Extract the [x, y] coordinate from the center of the cell holding the provided text.  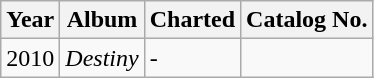
- [192, 58]
Destiny [102, 58]
Charted [192, 20]
2010 [30, 58]
Year [30, 20]
Catalog No. [307, 20]
Album [102, 20]
